Return the [X, Y] coordinate for the center point of the cell that contains the specified text.  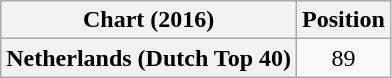
Netherlands (Dutch Top 40) [149, 58]
89 [344, 58]
Chart (2016) [149, 20]
Position [344, 20]
